Return the (x, y) coordinate for the center point of the cell that contains the specified text.  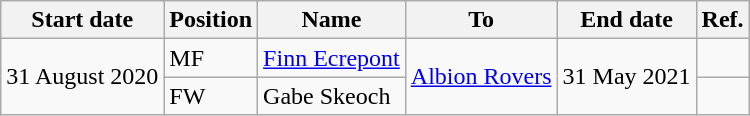
To (481, 20)
End date (626, 20)
FW (211, 96)
31 August 2020 (82, 77)
31 May 2021 (626, 77)
Name (332, 20)
Ref. (722, 20)
Albion Rovers (481, 77)
Finn Ecrepont (332, 58)
MF (211, 58)
Start date (82, 20)
Gabe Skeoch (332, 96)
Position (211, 20)
